Provide the [X, Y] coordinate of the cell's center where the given text is located.  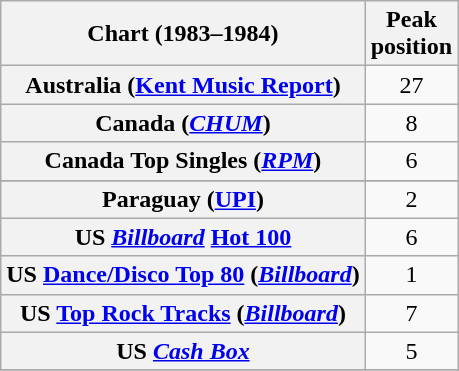
US Billboard Hot 100 [183, 237]
1 [411, 275]
US Cash Box [183, 351]
5 [411, 351]
US Top Rock Tracks (Billboard) [183, 313]
US Dance/Disco Top 80 (Billboard) [183, 275]
Paraguay (UPI) [183, 199]
7 [411, 313]
Australia (Kent Music Report) [183, 85]
27 [411, 85]
Canada (CHUM) [183, 123]
Chart (1983–1984) [183, 34]
2 [411, 199]
Peakposition [411, 34]
8 [411, 123]
Canada Top Singles (RPM) [183, 161]
